Determine the (x, y) coordinate at the center of the cell enclosing the given text.  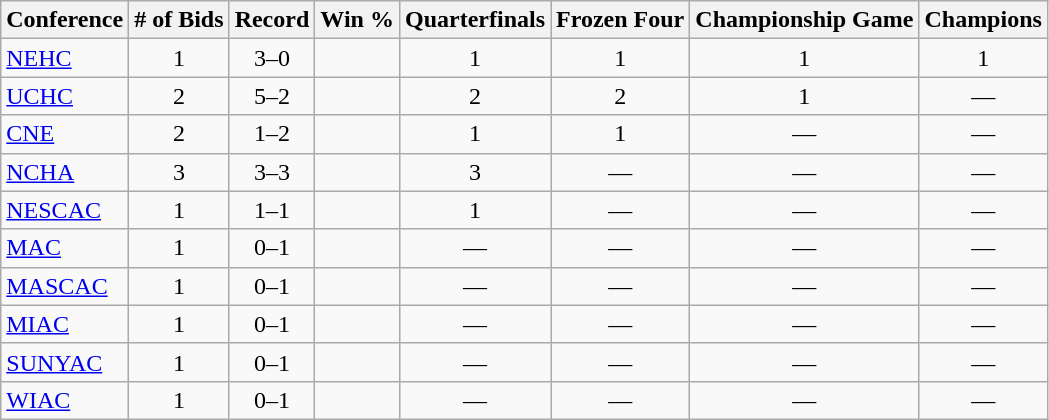
NESCAC (65, 210)
Win % (358, 20)
3–0 (272, 58)
MIAC (65, 324)
1–2 (272, 134)
UCHC (65, 96)
NCHA (65, 172)
Record (272, 20)
Championship Game (804, 20)
# of Bids (179, 20)
NEHC (65, 58)
WIAC (65, 400)
1–1 (272, 210)
5–2 (272, 96)
CNE (65, 134)
SUNYAC (65, 362)
Quarterfinals (474, 20)
Conference (65, 20)
Champions (983, 20)
MASCAC (65, 286)
3–3 (272, 172)
MAC (65, 248)
Frozen Four (620, 20)
